Return the (X, Y) coordinate for the center point of the cell that contains the specified text.  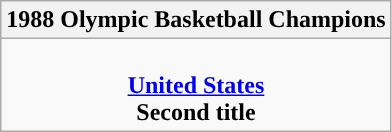
United States Second title (196, 85)
1988 Olympic Basketball Champions (196, 20)
